Find where the given text appears and provide that cell's center as [X, Y] coordinate. 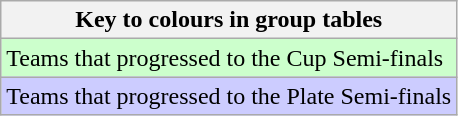
Teams that progressed to the Cup Semi-finals [229, 58]
Key to colours in group tables [229, 20]
Teams that progressed to the Plate Semi-finals [229, 96]
